Output the [X, Y] coordinate of the center of the cell containing the given text.  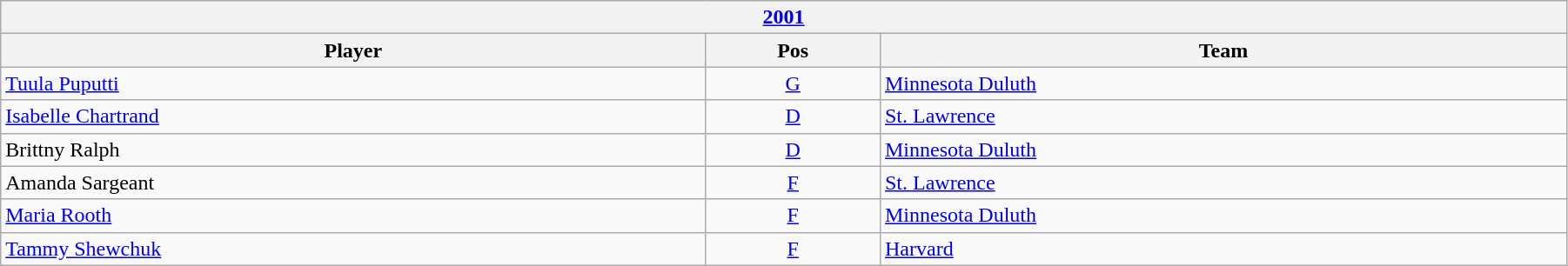
Isabelle Chartrand [353, 116]
Tuula Puputti [353, 83]
Player [353, 50]
Pos [794, 50]
Maria Rooth [353, 216]
Brittny Ralph [353, 150]
Harvard [1223, 249]
Amanda Sargeant [353, 183]
2001 [784, 17]
Team [1223, 50]
Tammy Shewchuk [353, 249]
G [794, 83]
